Return the [x, y] coordinate for the center point of the cell that contains the specified text.  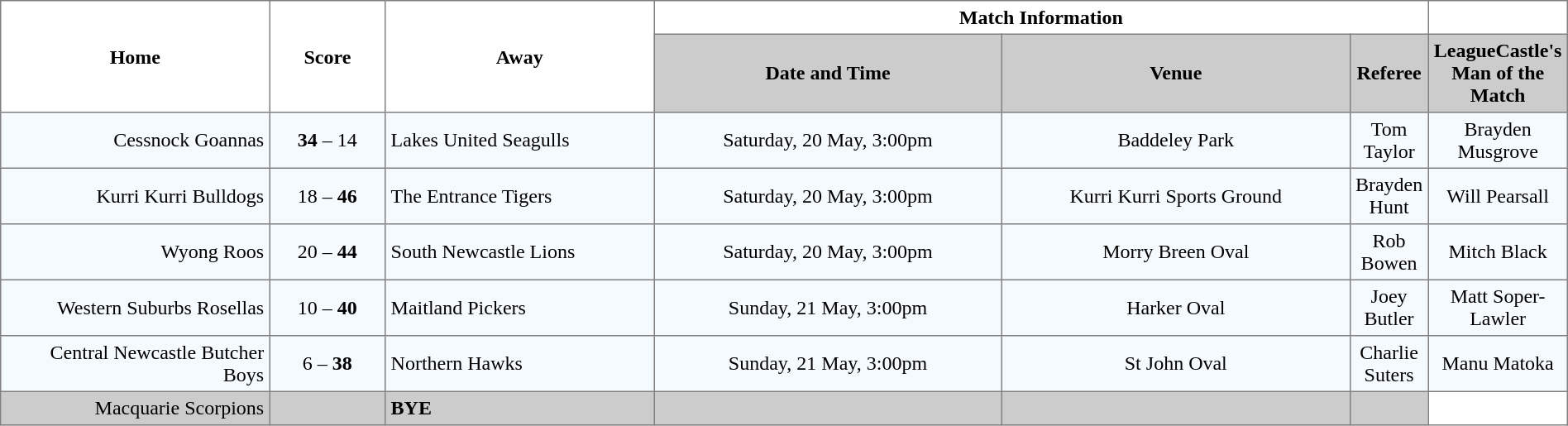
6 – 38 [327, 364]
Score [327, 56]
Western Suburbs Rosellas [136, 308]
Lakes United Seagulls [519, 141]
34 – 14 [327, 141]
20 – 44 [327, 252]
Maitland Pickers [519, 308]
LeagueCastle's Man of the Match [1498, 73]
Kurri Kurri Bulldogs [136, 196]
St John Oval [1176, 364]
Central Newcastle Butcher Boys [136, 364]
Baddeley Park [1176, 141]
Date and Time [829, 73]
Tom Taylor [1389, 141]
Away [519, 56]
Harker Oval [1176, 308]
Manu Matoka [1498, 364]
18 – 46 [327, 196]
Cessnock Goannas [136, 141]
10 – 40 [327, 308]
Match Information [1041, 17]
Matt Soper-Lawler [1498, 308]
Venue [1176, 73]
Kurri Kurri Sports Ground [1176, 196]
Morry Breen Oval [1176, 252]
Joey Butler [1389, 308]
Mitch Black [1498, 252]
Referee [1389, 73]
The Entrance Tigers [519, 196]
Northern Hawks [519, 364]
Will Pearsall [1498, 196]
Home [136, 56]
Brayden Musgrove [1498, 141]
Macquarie Scorpions [136, 408]
Charlie Suters [1389, 364]
Rob Bowen [1389, 252]
South Newcastle Lions [519, 252]
Brayden Hunt [1389, 196]
Wyong Roos [136, 252]
BYE [519, 408]
